Search for the cell housing the specified text and yield its [X, Y] center coordinate. 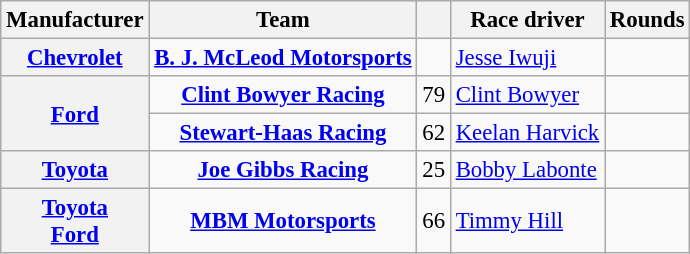
Stewart-Haas Racing [283, 133]
Toyota Ford [75, 222]
Bobby Labonte [527, 170]
Keelan Harvick [527, 133]
Rounds [648, 20]
Chevrolet [75, 58]
Ford [75, 114]
MBM Motorsports [283, 222]
25 [434, 170]
Jesse Iwuji [527, 58]
Clint Bowyer [527, 95]
Toyota [75, 170]
Manufacturer [75, 20]
66 [434, 222]
Clint Bowyer Racing [283, 95]
Joe Gibbs Racing [283, 170]
62 [434, 133]
79 [434, 95]
Timmy Hill [527, 222]
Team [283, 20]
B. J. McLeod Motorsports [283, 58]
Race driver [527, 20]
